Provide the [X, Y] coordinate of the cell's center where the given text is located.  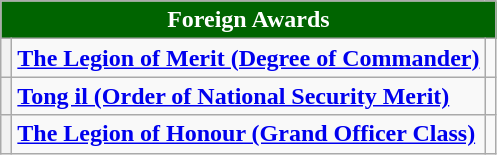
Foreign Awards [248, 20]
Tong il (Order of National Security Merit) [248, 96]
The Legion of Honour (Grand Officer Class) [248, 134]
The Legion of Merit (Degree of Commander) [248, 58]
